Determine the (X, Y) coordinate at the center of the cell enclosing the given text.  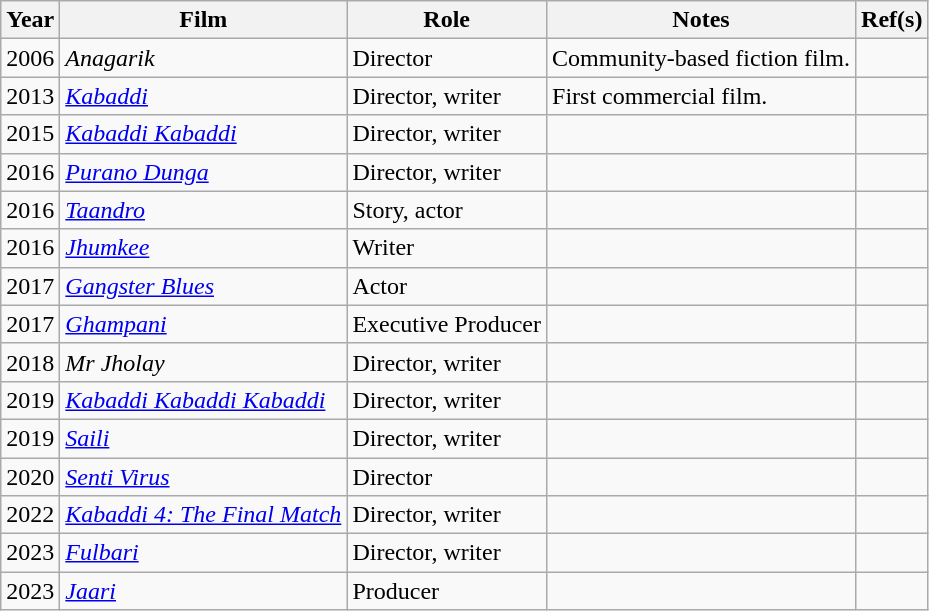
Kabaddi Kabaddi (204, 134)
Role (447, 20)
2018 (30, 362)
Purano Dunga (204, 172)
Notes (702, 20)
Year (30, 20)
2006 (30, 58)
Executive Producer (447, 324)
2013 (30, 96)
Writer (447, 248)
Ref(s) (892, 20)
2015 (30, 134)
Ghampani (204, 324)
Taandro (204, 210)
2022 (30, 515)
2020 (30, 477)
First commercial film. (702, 96)
Producer (447, 591)
Kabaddi (204, 96)
Jaari (204, 591)
Jhumkee (204, 248)
Senti Virus (204, 477)
Film (204, 20)
Story, actor (447, 210)
Kabaddi Kabaddi Kabaddi (204, 400)
Kabaddi 4: The Final Match (204, 515)
Saili (204, 438)
Mr Jholay (204, 362)
Gangster Blues (204, 286)
Anagarik (204, 58)
Community-based fiction film. (702, 58)
Fulbari (204, 553)
Actor (447, 286)
